Output the [X, Y] coordinate of the center of the cell containing the given text.  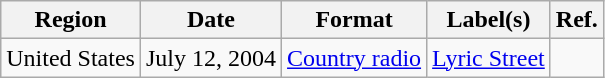
July 12, 2004 [210, 58]
Format [354, 20]
Ref. [576, 20]
Lyric Street [489, 58]
Region [71, 20]
Date [210, 20]
United States [71, 58]
Country radio [354, 58]
Label(s) [489, 20]
